Determine the [X, Y] coordinate at the center of the cell enclosing the given text.  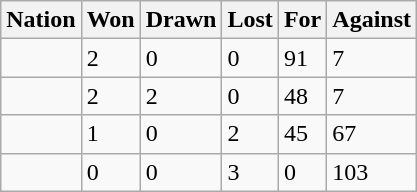
For [302, 20]
Drawn [181, 20]
Lost [250, 20]
1 [110, 134]
Won [110, 20]
91 [302, 58]
Nation [41, 20]
67 [372, 134]
3 [250, 172]
103 [372, 172]
45 [302, 134]
Against [372, 20]
48 [302, 96]
